Pinpoint the cell where the given text exists, returning its (x, y) midpoint coordinate. 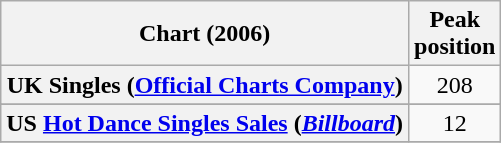
12 (455, 123)
208 (455, 85)
UK Singles (Official Charts Company) (205, 85)
US Hot Dance Singles Sales (Billboard) (205, 123)
Peakposition (455, 34)
Chart (2006) (205, 34)
